For the text-containing cell, return its midpoint in (X, Y) coordinate format. 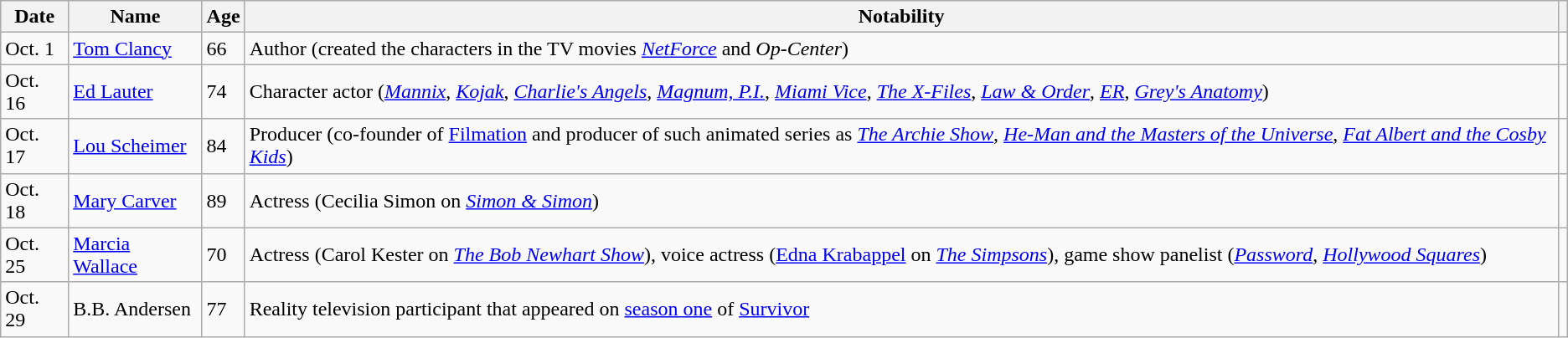
Reality television participant that appeared on season one of Survivor (901, 310)
Oct. 29 (35, 310)
84 (223, 146)
Oct. 17 (35, 146)
Oct. 18 (35, 201)
Lou Scheimer (136, 146)
Notability (901, 17)
Date (35, 17)
Actress (Carol Kester on The Bob Newhart Show), voice actress (Edna Krabappel on The Simpsons), game show panelist (Password, Hollywood Squares) (901, 254)
74 (223, 92)
Author (created the characters in the TV movies NetForce and Op-Center) (901, 49)
Age (223, 17)
66 (223, 49)
Mary Carver (136, 201)
Oct. 16 (35, 92)
Oct. 25 (35, 254)
Ed Lauter (136, 92)
77 (223, 310)
B.B. Andersen (136, 310)
Actress (Cecilia Simon on Simon & Simon) (901, 201)
70 (223, 254)
Character actor (Mannix, Kojak, Charlie's Angels, Magnum, P.I., Miami Vice, The X-Files, Law & Order, ER, Grey's Anatomy) (901, 92)
Name (136, 17)
Oct. 1 (35, 49)
Tom Clancy (136, 49)
89 (223, 201)
Marcia Wallace (136, 254)
